Locate the cell with the specified text and output its (X, Y) center coordinate. 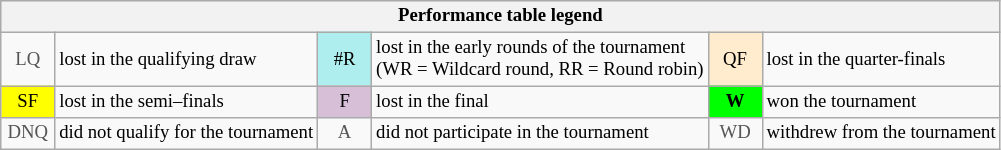
F (345, 102)
#R (345, 60)
lost in the qualifying draw (186, 60)
SF (28, 102)
LQ (28, 60)
did not participate in the tournament (540, 134)
withdrew from the tournament (881, 134)
lost in the final (540, 102)
QF (735, 60)
DNQ (28, 134)
A (345, 134)
Performance table legend (500, 16)
won the tournament (881, 102)
lost in the quarter-finals (881, 60)
lost in the semi–finals (186, 102)
lost in the early rounds of the tournament(WR = Wildcard round, RR = Round robin) (540, 60)
did not qualify for the tournament (186, 134)
W (735, 102)
WD (735, 134)
